Provide the (x, y) coordinate of the cell's center where the given text is located.  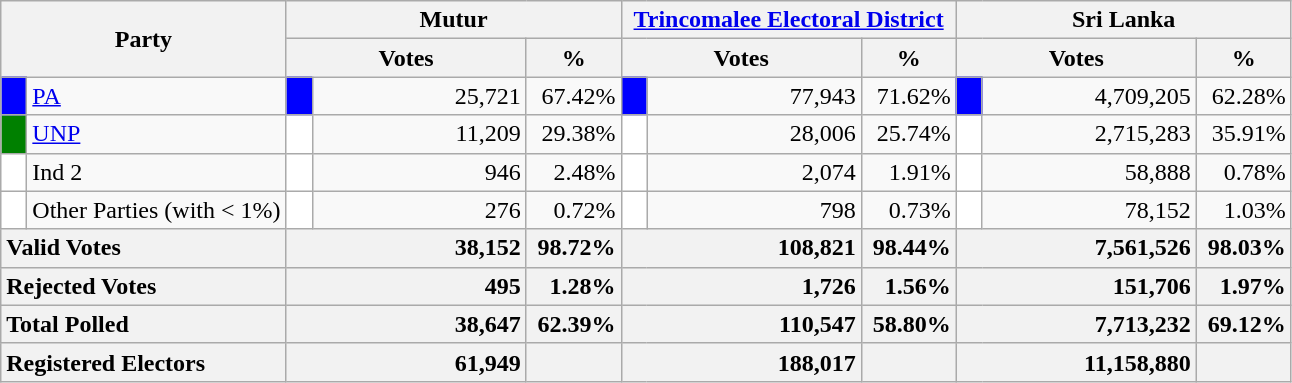
25,721 (419, 96)
Other Parties (with < 1%) (156, 210)
38,152 (406, 248)
98.03% (1244, 248)
62.28% (1244, 96)
2,715,283 (1089, 134)
276 (419, 210)
1.03% (1244, 210)
110,547 (741, 324)
2,074 (754, 172)
PA (156, 96)
1.91% (908, 172)
98.72% (574, 248)
11,158,880 (1076, 362)
188,017 (741, 362)
58,888 (1089, 172)
69.12% (1244, 324)
Party (144, 39)
7,561,526 (1076, 248)
495 (406, 286)
38,647 (406, 324)
0.73% (908, 210)
946 (419, 172)
1.97% (1244, 286)
29.38% (574, 134)
11,209 (419, 134)
Rejected Votes (144, 286)
Registered Electors (144, 362)
58.80% (908, 324)
Total Polled (144, 324)
UNP (156, 134)
7,713,232 (1076, 324)
108,821 (741, 248)
2.48% (574, 172)
35.91% (1244, 134)
28,006 (754, 134)
Valid Votes (144, 248)
Ind 2 (156, 172)
62.39% (574, 324)
151,706 (1076, 286)
0.72% (574, 210)
78,152 (1089, 210)
1.56% (908, 286)
25.74% (908, 134)
4,709,205 (1089, 96)
Sri Lanka (1124, 20)
0.78% (1244, 172)
67.42% (574, 96)
98.44% (908, 248)
Mutur (454, 20)
1,726 (741, 286)
798 (754, 210)
Trincomalee Electoral District (788, 20)
61,949 (406, 362)
71.62% (908, 96)
1.28% (574, 286)
77,943 (754, 96)
